For the text-containing cell, return its midpoint in [x, y] coordinate format. 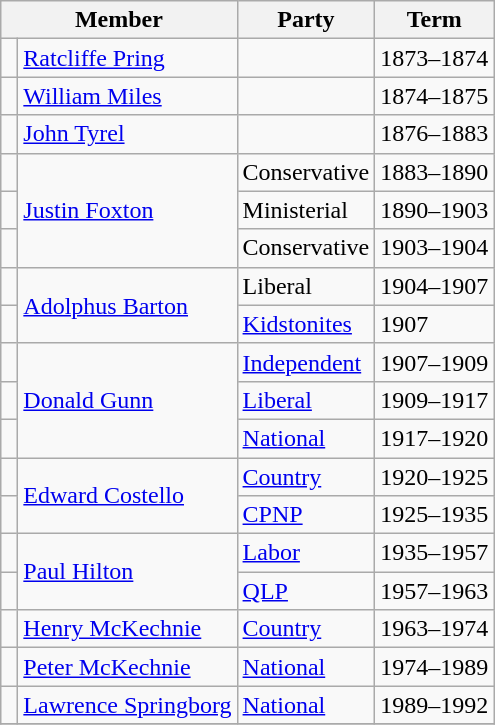
1904–1907 [434, 286]
1974–1989 [434, 667]
1907–1909 [434, 362]
1920–1925 [434, 477]
1890–1903 [434, 210]
Member [119, 20]
Paul Hilton [128, 572]
1935–1957 [434, 553]
1989–1992 [434, 705]
1883–1890 [434, 172]
Party [306, 20]
Labor [306, 553]
Adolphus Barton [128, 305]
1957–1963 [434, 591]
Ministerial [306, 210]
Justin Foxton [128, 210]
Lawrence Springborg [128, 705]
Term [434, 20]
1907 [434, 324]
QLP [306, 591]
CPNP [306, 515]
1873–1874 [434, 58]
Kidstonites [306, 324]
Ratcliffe Pring [128, 58]
1903–1904 [434, 248]
1876–1883 [434, 134]
Donald Gunn [128, 400]
Peter McKechnie [128, 667]
John Tyrel [128, 134]
1874–1875 [434, 96]
William Miles [128, 96]
Edward Costello [128, 496]
1917–1920 [434, 438]
1925–1935 [434, 515]
1909–1917 [434, 400]
1963–1974 [434, 629]
Henry McKechnie [128, 629]
Independent [306, 362]
